Scan for the cell matching the given text and deliver its (x, y) coordinate at center. 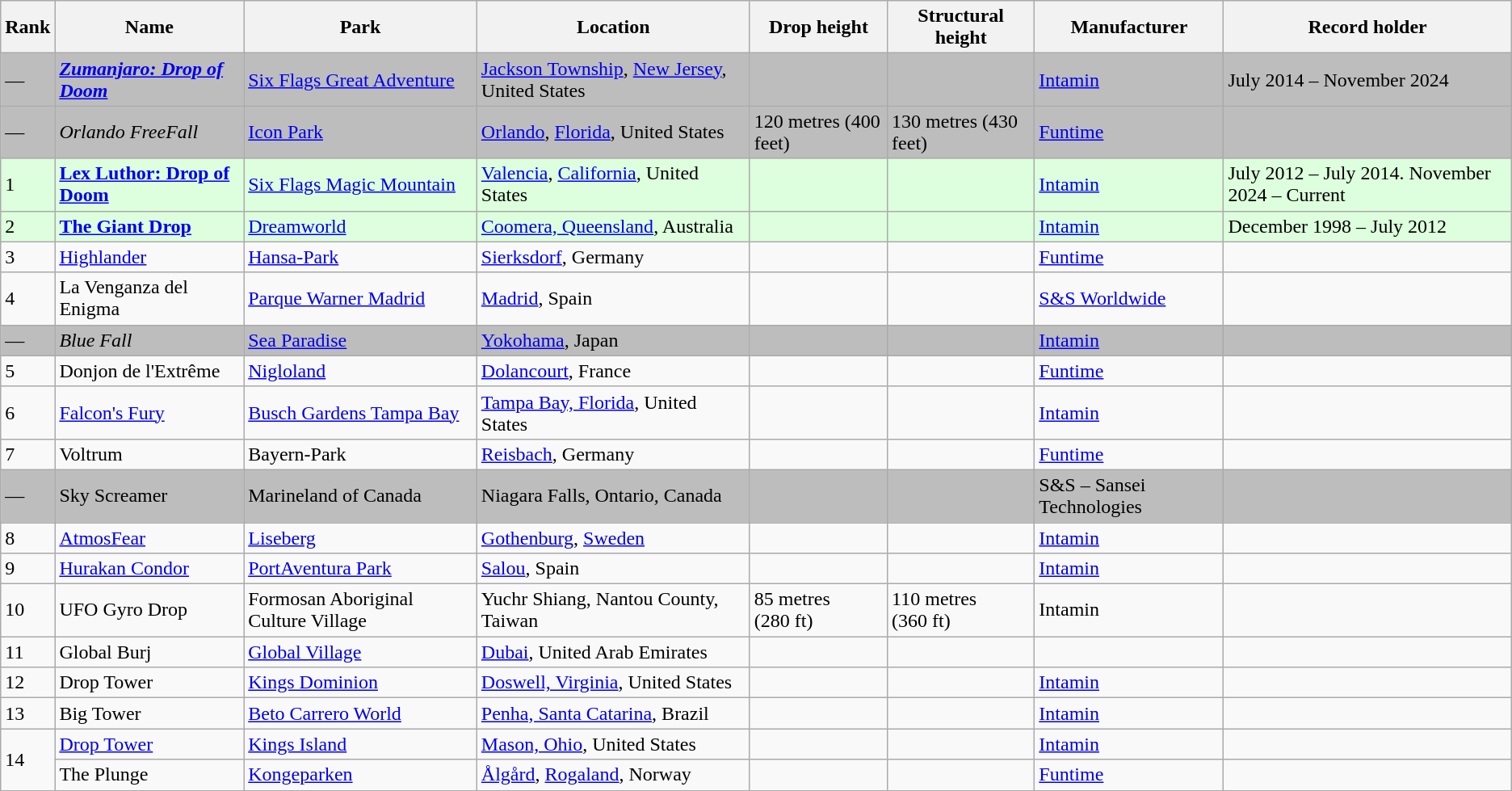
110 metres(360 ft) (961, 611)
Blue Fall (149, 340)
Location (613, 27)
Reisbach, Germany (613, 454)
85 metres (280 ft) (818, 611)
Orlando, Florida, United States (613, 133)
Beto Carrero World (360, 713)
11 (27, 652)
7 (27, 454)
Dreamworld (360, 226)
Gothenburg, Sweden (613, 537)
Highlander (149, 257)
Kings Island (360, 744)
13 (27, 713)
Liseberg (360, 537)
Name (149, 27)
1 (27, 184)
Drop height (818, 27)
S&S Worldwide (1129, 299)
Kings Dominion (360, 683)
Six Flags Great Adventure (360, 79)
Coomera, Queensland, Australia (613, 226)
10 (27, 611)
Zumanjaro: Drop of Doom (149, 79)
Structural height (961, 27)
Donjon de l'Extrême (149, 371)
Nigloland (360, 371)
PortAventura Park (360, 569)
Global Burj (149, 652)
120 metres (400 feet) (818, 133)
AtmosFear (149, 537)
130 metres (430 feet) (961, 133)
Jackson Township, New Jersey, United States (613, 79)
Bayern-Park (360, 454)
Hansa-Park (360, 257)
Record holder (1367, 27)
Park (360, 27)
Kongeparken (360, 775)
4 (27, 299)
Tampa Bay, Florida, United States (613, 412)
2 (27, 226)
La Venganza del Enigma (149, 299)
Niagara Falls, Ontario, Canada (613, 496)
Marineland of Canada (360, 496)
Busch Gardens Tampa Bay (360, 412)
Voltrum (149, 454)
July 2012 – July 2014. November 2024 – Current (1367, 184)
Formosan Aboriginal Culture Village (360, 611)
Salou, Spain (613, 569)
UFO Gyro Drop (149, 611)
Manufacturer (1129, 27)
Dolancourt, France (613, 371)
12 (27, 683)
Global Village (360, 652)
Yokohama, Japan (613, 340)
Lex Luthor: Drop of Doom (149, 184)
Doswell, Virginia, United States (613, 683)
3 (27, 257)
Sky Screamer (149, 496)
S&S – Sansei Technologies (1129, 496)
8 (27, 537)
Parque Warner Madrid (360, 299)
14 (27, 759)
6 (27, 412)
The Giant Drop (149, 226)
Six Flags Magic Mountain (360, 184)
Icon Park (360, 133)
Ålgård, Rogaland, Norway (613, 775)
Orlando FreeFall (149, 133)
Sierksdorf, Germany (613, 257)
Madrid, Spain (613, 299)
Dubai, United Arab Emirates (613, 652)
The Plunge (149, 775)
Penha, Santa Catarina, Brazil (613, 713)
Rank (27, 27)
9 (27, 569)
Sea Paradise (360, 340)
5 (27, 371)
July 2014 – November 2024 (1367, 79)
Valencia, California, United States (613, 184)
Mason, Ohio, United States (613, 744)
December 1998 – July 2012 (1367, 226)
Yuchr Shiang, Nantou County, Taiwan (613, 611)
Falcon's Fury (149, 412)
Big Tower (149, 713)
Hurakan Condor (149, 569)
